From the cell containing the given text, extract its center point as (X, Y) coordinate. 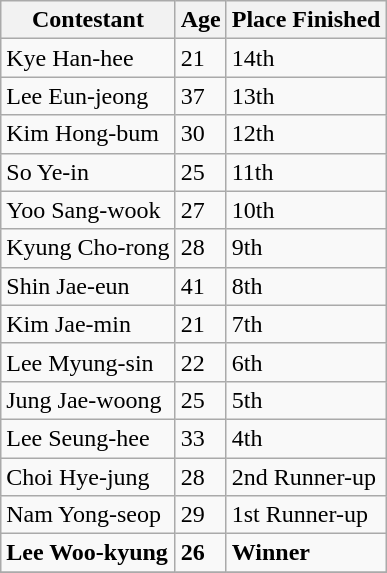
Lee Myung-sin (88, 362)
14th (306, 58)
2nd Runner-up (306, 477)
Shin Jae-eun (88, 286)
10th (306, 210)
Jung Jae-woong (88, 400)
4th (306, 438)
Kim Hong-bum (88, 134)
27 (200, 210)
1st Runner-up (306, 515)
Kyung Cho-rong (88, 248)
26 (200, 553)
12th (306, 134)
7th (306, 324)
11th (306, 172)
Kye Han-hee (88, 58)
Nam Yong-seop (88, 515)
Place Finished (306, 20)
29 (200, 515)
Kim Jae-min (88, 324)
37 (200, 96)
Yoo Sang-wook (88, 210)
Age (200, 20)
9th (306, 248)
8th (306, 286)
6th (306, 362)
So Ye-in (88, 172)
22 (200, 362)
Contestant (88, 20)
41 (200, 286)
13th (306, 96)
Lee Eun-jeong (88, 96)
Winner (306, 553)
5th (306, 400)
30 (200, 134)
33 (200, 438)
Choi Hye-jung (88, 477)
Lee Woo-kyung (88, 553)
Lee Seung-hee (88, 438)
